Output the [X, Y] coordinate of the center of the cell containing the given text.  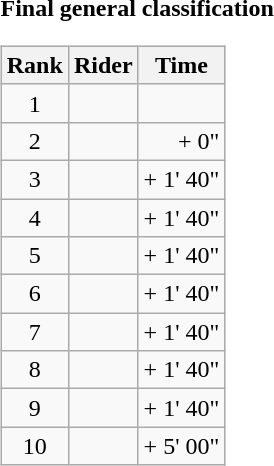
2 [34, 141]
4 [34, 217]
5 [34, 256]
1 [34, 103]
+ 5' 00" [182, 446]
Rank [34, 65]
10 [34, 446]
3 [34, 179]
7 [34, 332]
+ 0" [182, 141]
Rider [103, 65]
9 [34, 408]
Time [182, 65]
6 [34, 294]
8 [34, 370]
